Extract the (x, y) coordinate from the center of the cell holding the provided text.  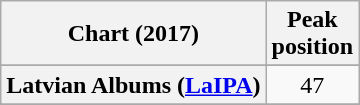
Latvian Albums (LaIPA) (134, 85)
Peak position (312, 34)
47 (312, 85)
Chart (2017) (134, 34)
